Search for the cell housing the specified text and yield its [x, y] center coordinate. 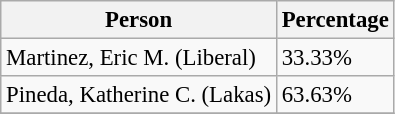
Person [139, 20]
33.33% [335, 58]
Percentage [335, 20]
Martinez, Eric M. (Liberal) [139, 58]
Pineda, Katherine C. (Lakas) [139, 95]
63.63% [335, 95]
